For the text-containing cell, return its midpoint in (x, y) coordinate format. 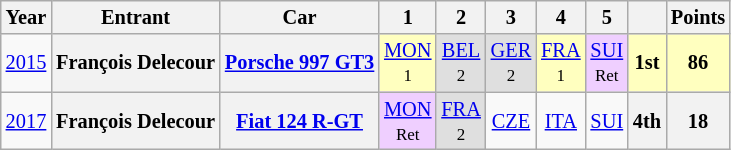
ITA (560, 121)
3 (511, 17)
1st (647, 63)
FRA2 (460, 121)
4 (560, 17)
Car (300, 17)
SUI (608, 121)
18 (698, 121)
4th (647, 121)
1 (408, 17)
FRA1 (560, 63)
BEL2 (460, 63)
SUIRet (608, 63)
Porsche 997 GT3 (300, 63)
MON1 (408, 63)
5 (608, 17)
2017 (26, 121)
CZE (511, 121)
86 (698, 63)
MONRet (408, 121)
Entrant (136, 17)
2 (460, 17)
Year (26, 17)
Fiat 124 R-GT (300, 121)
2015 (26, 63)
GER2 (511, 63)
Points (698, 17)
